Detect which cell encompasses the target text, then output its (X, Y) center coordinate. 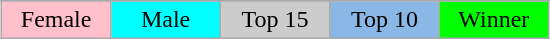
Top 15 (274, 20)
Female (56, 20)
Top 10 (384, 20)
Male (166, 20)
Winner (494, 20)
